Find where the given text appears and provide that cell's center as (X, Y) coordinate. 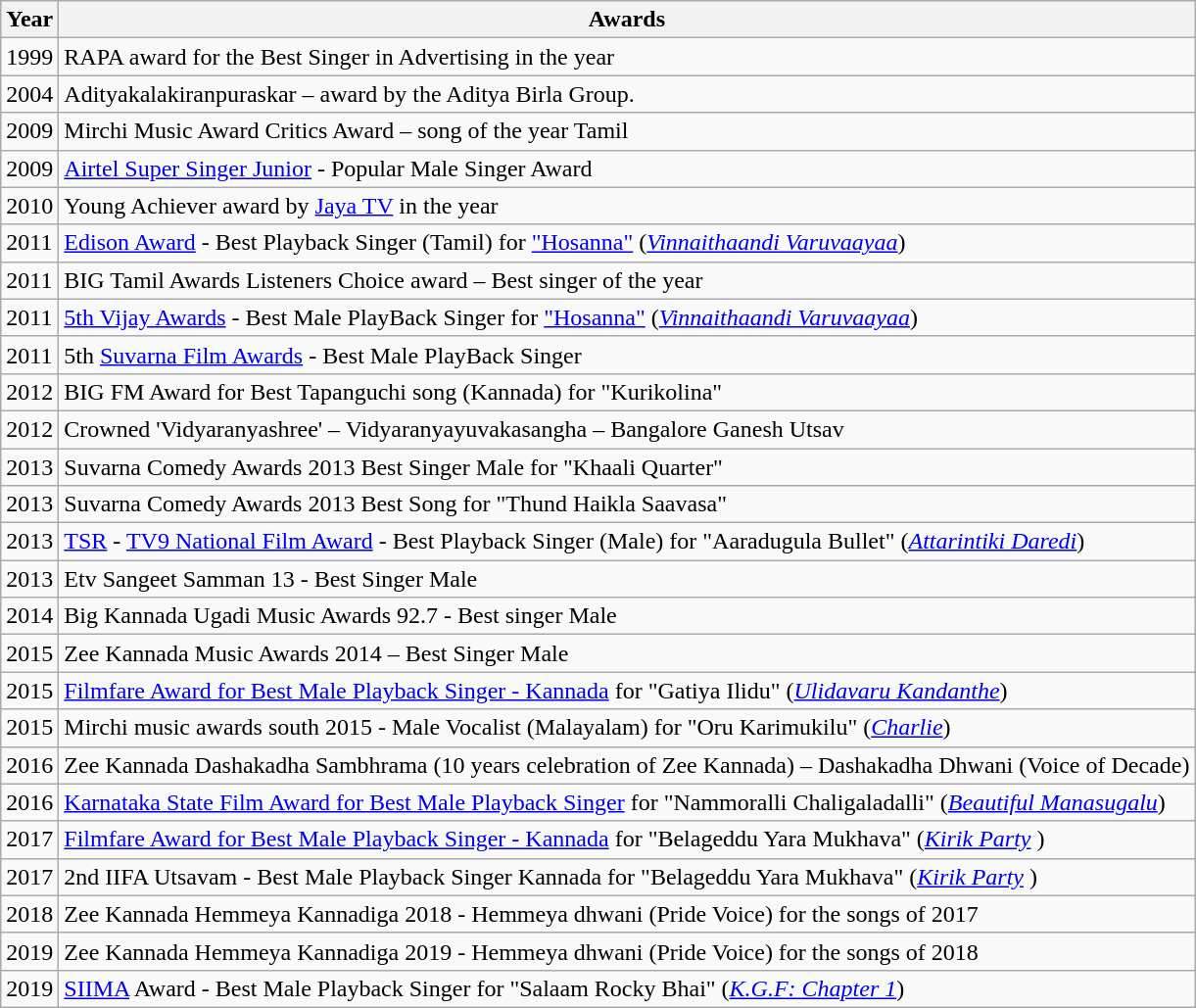
2010 (29, 206)
Zee Kannada Dashakadha Sambhrama (10 years celebration of Zee Kannada) – Dashakadha Dhwani (Voice of Decade) (627, 765)
Big Kannada Ugadi Music Awards 92.7 - Best singer Male (627, 616)
BIG Tamil Awards Listeners Choice award – Best singer of the year (627, 280)
Mirchi Music Award Critics Award – song of the year Tamil (627, 131)
5th Vijay Awards - Best Male PlayBack Singer for "Hosanna" (Vinnaithaandi Varuvaayaa) (627, 317)
2018 (29, 914)
2004 (29, 94)
Suvarna Comedy Awards 2013 Best Singer Male for "Khaali Quarter" (627, 467)
Adityakalakiranpuraskar – award by the Aditya Birla Group. (627, 94)
Zee Kannada Music Awards 2014 – Best Singer Male (627, 653)
Zee Kannada Hemmeya Kannadiga 2018 - Hemmeya dhwani (Pride Voice) for the songs of 2017 (627, 914)
Etv Sangeet Samman 13 - Best Singer Male (627, 579)
2014 (29, 616)
BIG FM Award for Best Tapanguchi song (Kannada) for "Kurikolina" (627, 392)
1999 (29, 57)
Crowned 'Vidyaranyashree' – Vidyaranyayuvakasangha – Bangalore Ganesh Utsav (627, 429)
Young Achiever award by Jaya TV in the year (627, 206)
Filmfare Award for Best Male Playback Singer - Kannada for "Gatiya Ilidu" (Ulidavaru Kandanthe) (627, 691)
Karnataka State Film Award for Best Male Playback Singer for "Nammoralli Chaligaladalli" (Beautiful Manasugalu) (627, 802)
Year (29, 20)
Zee Kannada Hemmeya Kannadiga 2019 - Hemmeya dhwani (Pride Voice) for the songs of 2018 (627, 951)
Edison Award - Best Playback Singer (Tamil) for "Hosanna" (Vinnaithaandi Varuvaayaa) (627, 243)
SIIMA Award - Best Male Playback Singer for "Salaam Rocky Bhai" (K.G.F: Chapter 1) (627, 988)
Mirchi music awards south 2015 - Male Vocalist (Malayalam) for "Oru Karimukilu" (Charlie) (627, 728)
2nd IIFA Utsavam - Best Male Playback Singer Kannada for "Belageddu Yara Mukhava" (Kirik Party ) (627, 877)
Awards (627, 20)
RAPA award for the Best Singer in Advertising in the year (627, 57)
Airtel Super Singer Junior - Popular Male Singer Award (627, 168)
Suvarna Comedy Awards 2013 Best Song for "Thund Haikla Saavasa" (627, 504)
5th Suvarna Film Awards - Best Male PlayBack Singer (627, 355)
TSR - TV9 National Film Award - Best Playback Singer (Male) for "Aaradugula Bullet" (Attarintiki Daredi) (627, 542)
Filmfare Award for Best Male Playback Singer - Kannada for "Belageddu Yara Mukhava" (Kirik Party ) (627, 840)
